Return (X, Y) of the center of cell containing provided text 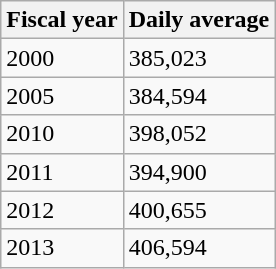
2011 (62, 172)
2000 (62, 58)
400,655 (199, 210)
2005 (62, 96)
384,594 (199, 96)
Fiscal year (62, 20)
2010 (62, 134)
406,594 (199, 248)
2013 (62, 248)
Daily average (199, 20)
394,900 (199, 172)
385,023 (199, 58)
2012 (62, 210)
398,052 (199, 134)
